Identify which cell holds the provided text, then report its [X, Y] central coordinate. 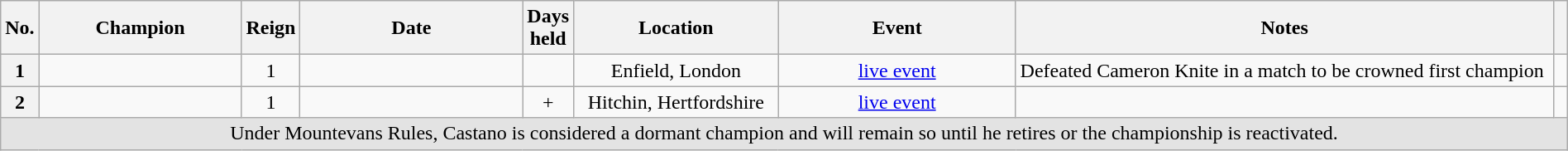
Date [412, 28]
Defeated Cameron Knite in a match to be crowned first champion [1284, 71]
Reign [271, 28]
Event [896, 28]
Champion [141, 28]
2 [20, 102]
Enfield, London [676, 71]
+ [548, 102]
Location [676, 28]
No. [20, 28]
Under Mountevans Rules, Castano is considered a dormant champion and will remain so until he retires or the championship is reactivated. [784, 134]
Notes [1284, 28]
Days held [548, 28]
Hitchin, Hertfordshire [676, 102]
